Pinpoint the cell where the given text exists, returning its (X, Y) midpoint coordinate. 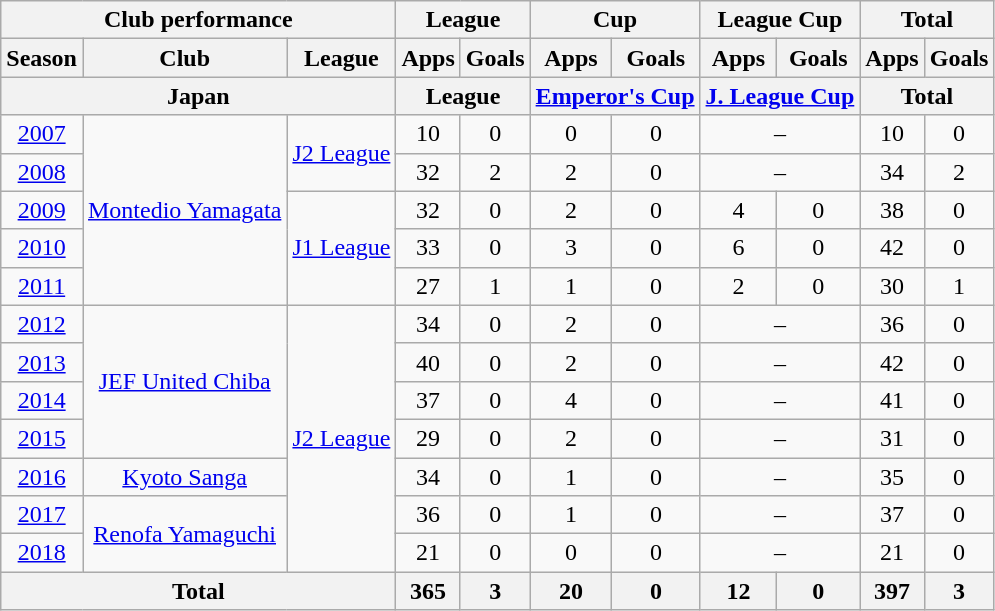
Japan (198, 96)
40 (428, 362)
397 (892, 591)
2012 (42, 324)
365 (428, 591)
2009 (42, 210)
41 (892, 400)
League Cup (780, 20)
Emperor's Cup (615, 96)
38 (892, 210)
Club (184, 58)
Renofa Yamaguchi (184, 534)
2015 (42, 438)
Club performance (198, 20)
20 (571, 591)
J. League Cup (780, 96)
12 (738, 591)
2013 (42, 362)
2017 (42, 515)
JEF United Chiba (184, 381)
Montedio Yamagata (184, 210)
6 (738, 248)
33 (428, 248)
27 (428, 286)
Cup (615, 20)
2016 (42, 477)
Kyoto Sanga (184, 477)
2018 (42, 553)
2010 (42, 248)
30 (892, 286)
Season (42, 58)
2014 (42, 400)
2008 (42, 172)
29 (428, 438)
2007 (42, 134)
31 (892, 438)
J1 League (342, 248)
2011 (42, 286)
35 (892, 477)
